Search for the cell housing the specified text and yield its (x, y) center coordinate. 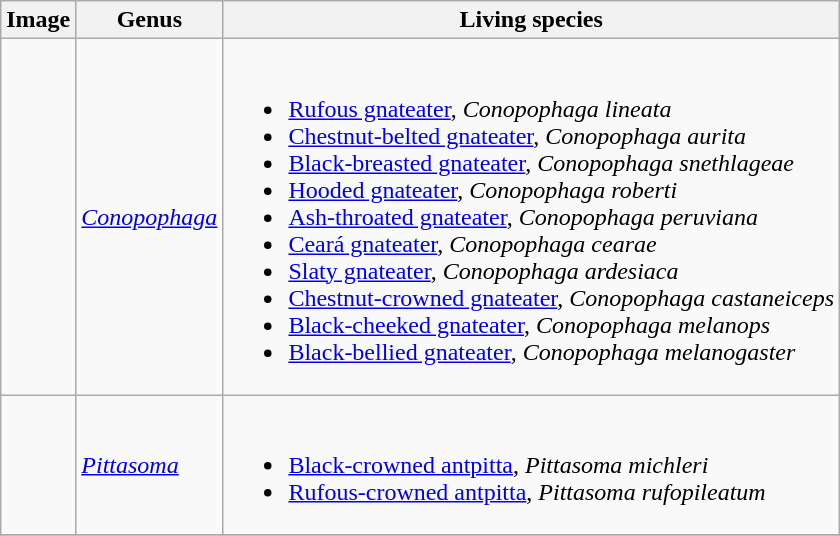
Living species (532, 20)
Pittasoma (150, 465)
Black-crowned antpitta, Pittasoma michleriRufous-crowned antpitta, Pittasoma rufopileatum (532, 465)
Conopophaga (150, 217)
Genus (150, 20)
Image (38, 20)
